For the text-containing cell, return its midpoint in (X, Y) coordinate format. 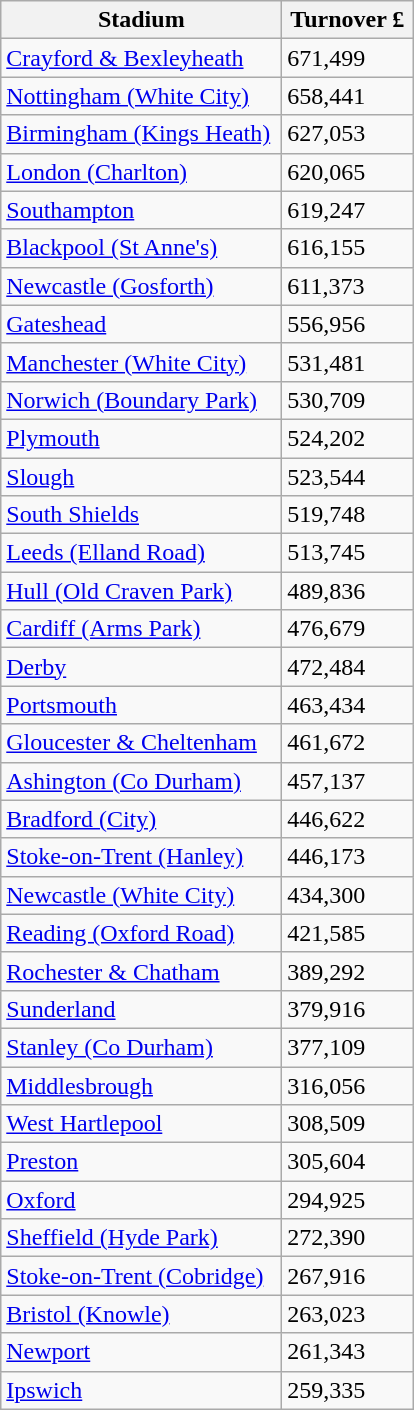
457,137 (348, 781)
513,745 (348, 553)
619,247 (348, 210)
Cardiff (Arms Park) (142, 629)
Nottingham (White City) (142, 96)
530,709 (348, 400)
Turnover £ (348, 20)
434,300 (348, 895)
Reading (Oxford Road) (142, 933)
Southampton (142, 210)
421,585 (348, 933)
Ashington (Co Durham) (142, 781)
Hull (Old Craven Park) (142, 591)
Portsmouth (142, 705)
476,679 (348, 629)
531,481 (348, 362)
308,509 (348, 1124)
616,155 (348, 248)
Bristol (Knowle) (142, 1314)
Stoke-on-Trent (Hanley) (142, 857)
Ipswich (142, 1390)
Oxford (142, 1200)
523,544 (348, 477)
379,916 (348, 1009)
Newcastle (Gosforth) (142, 286)
Blackpool (St Anne's) (142, 248)
Sunderland (142, 1009)
620,065 (348, 172)
Norwich (Boundary Park) (142, 400)
Plymouth (142, 438)
Rochester & Chatham (142, 971)
259,335 (348, 1390)
Stoke-on-Trent (Cobridge) (142, 1276)
272,390 (348, 1238)
267,916 (348, 1276)
Stanley (Co Durham) (142, 1047)
611,373 (348, 286)
489,836 (348, 591)
446,622 (348, 819)
Derby (142, 667)
556,956 (348, 324)
261,343 (348, 1352)
377,109 (348, 1047)
Sheffield (Hyde Park) (142, 1238)
Gateshead (142, 324)
Middlesbrough (142, 1085)
Slough (142, 477)
Bradford (City) (142, 819)
Preston (142, 1162)
Leeds (Elland Road) (142, 553)
524,202 (348, 438)
316,056 (348, 1085)
461,672 (348, 743)
389,292 (348, 971)
Birmingham (Kings Heath) (142, 134)
472,484 (348, 667)
263,023 (348, 1314)
Newport (142, 1352)
West Hartlepool (142, 1124)
446,173 (348, 857)
463,434 (348, 705)
671,499 (348, 58)
London (Charlton) (142, 172)
Manchester (White City) (142, 362)
Crayford & Bexleyheath (142, 58)
305,604 (348, 1162)
Newcastle (White City) (142, 895)
658,441 (348, 96)
519,748 (348, 515)
Stadium (142, 20)
Gloucester & Cheltenham (142, 743)
South Shields (142, 515)
627,053 (348, 134)
294,925 (348, 1200)
